From the cell containing the given text, extract its center point as [x, y] coordinate. 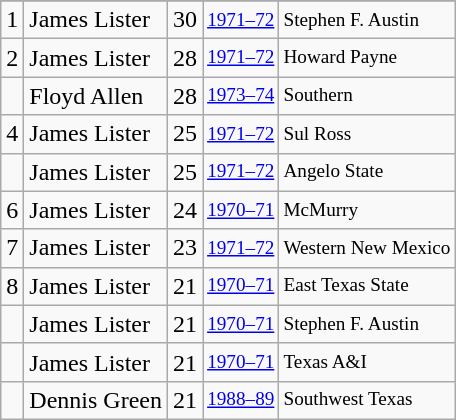
Southern [367, 96]
1988–89 [241, 400]
7 [12, 248]
2 [12, 58]
Floyd Allen [96, 96]
Angelo State [367, 172]
Howard Payne [367, 58]
Dennis Green [96, 400]
6 [12, 210]
4 [12, 134]
Texas A&I [367, 362]
1973–74 [241, 96]
1 [12, 20]
8 [12, 286]
Western New Mexico [367, 248]
East Texas State [367, 286]
30 [186, 20]
McMurry [367, 210]
Southwest Texas [367, 400]
23 [186, 248]
Sul Ross [367, 134]
24 [186, 210]
